Locate the cell with the specified text and output its (x, y) center coordinate. 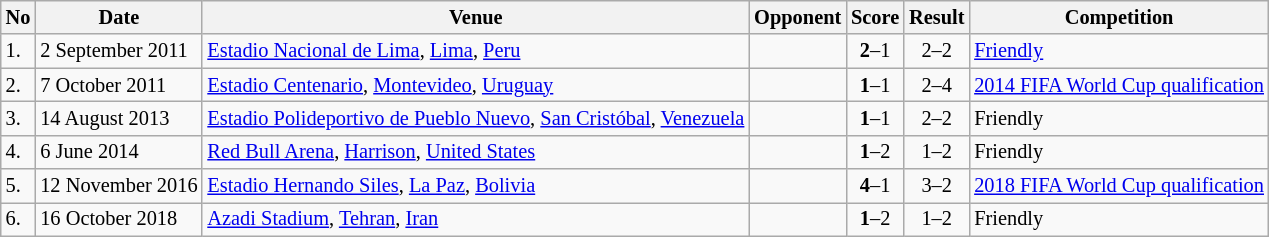
No (18, 17)
2014 FIFA World Cup qualification (1119, 85)
2–4 (936, 85)
Result (936, 17)
Date (118, 17)
Azadi Stadium, Tehran, Iran (476, 219)
Score (875, 17)
2018 FIFA World Cup qualification (1119, 186)
12 November 2016 (118, 186)
Estadio Centenario, Montevideo, Uruguay (476, 85)
5. (18, 186)
14 August 2013 (118, 118)
3–2 (936, 186)
Opponent (798, 17)
1. (18, 51)
Competition (1119, 17)
Estadio Nacional de Lima, Lima, Peru (476, 51)
6. (18, 219)
2–1 (875, 51)
3. (18, 118)
4–1 (875, 186)
Venue (476, 17)
7 October 2011 (118, 85)
Red Bull Arena, Harrison, United States (476, 152)
6 June 2014 (118, 152)
2 September 2011 (118, 51)
Estadio Polideportivo de Pueblo Nuevo, San Cristóbal, Venezuela (476, 118)
4. (18, 152)
16 October 2018 (118, 219)
Estadio Hernando Siles, La Paz, Bolivia (476, 186)
2. (18, 85)
